For the text-containing cell, return its midpoint in (X, Y) coordinate format. 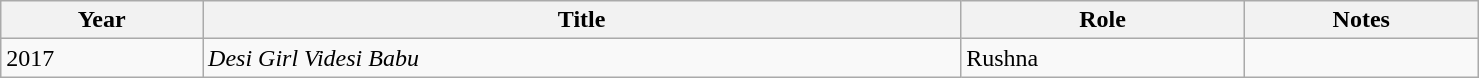
Desi Girl Videsi Babu (582, 58)
Year (102, 20)
Role (1103, 20)
2017 (102, 58)
Rushna (1103, 58)
Notes (1361, 20)
Title (582, 20)
